Provide the (x, y) coordinate of the cell's center where the given text is located.  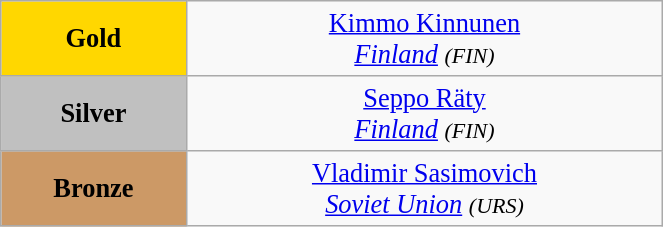
Seppo RätyFinland (FIN) (424, 112)
Gold (94, 38)
Kimmo KinnunenFinland (FIN) (424, 38)
Vladimir SasimovichSoviet Union (URS) (424, 188)
Silver (94, 112)
Bronze (94, 188)
